Capture the cell that displays the provided text and extract its [X, Y] central coordinate. 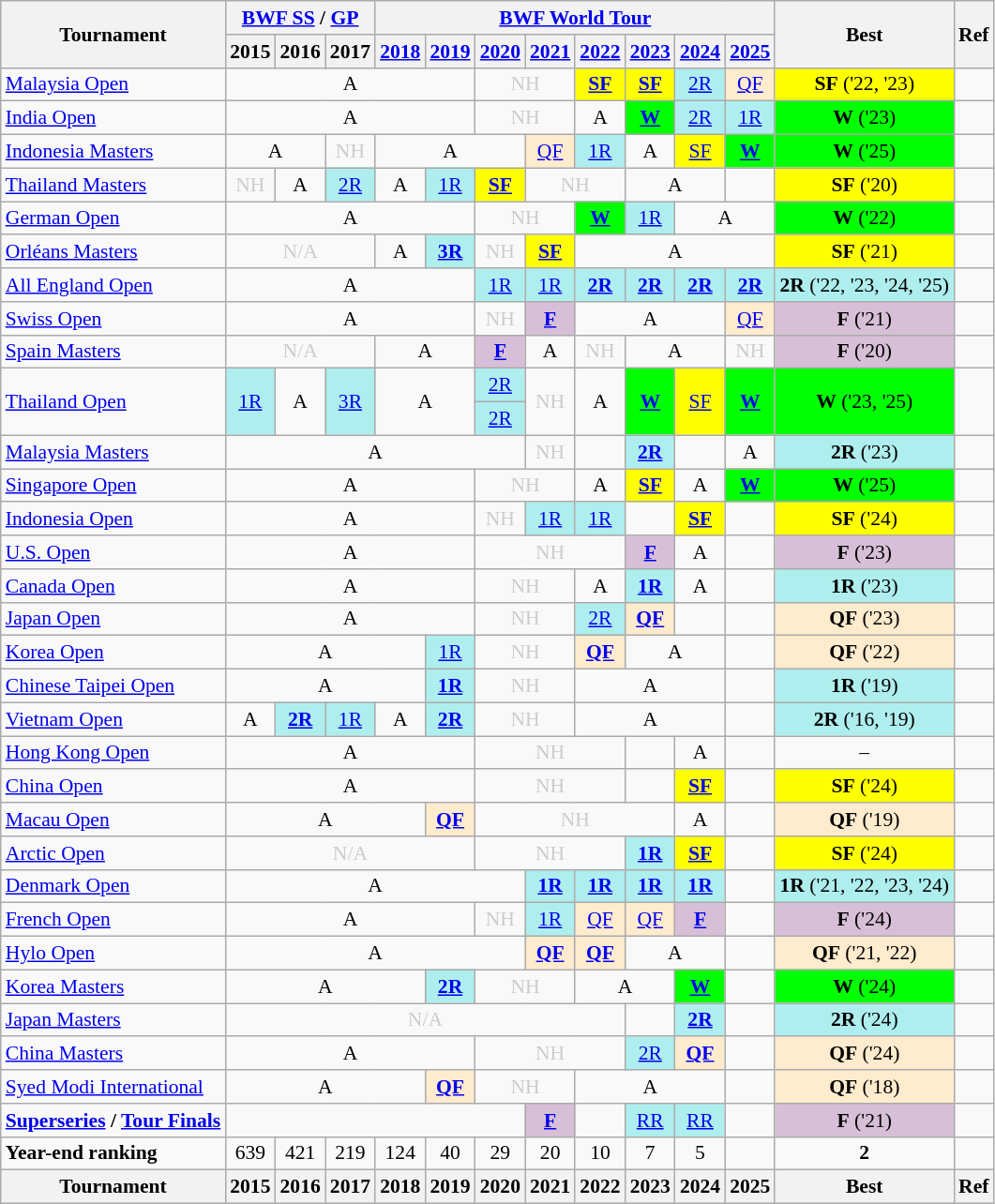
639 [249, 1153]
10 [600, 1153]
India Open [113, 118]
Singapore Open [113, 486]
Thailand Open [113, 401]
Chinese Taipei Open [113, 686]
Orléans Masters [113, 252]
QF ('21, '22) [865, 954]
F ('24) [865, 920]
219 [351, 1153]
124 [400, 1153]
1R ('23) [865, 586]
Indonesia Open [113, 519]
29 [501, 1153]
Spain Masters [113, 352]
7 [651, 1153]
German Open [113, 218]
China Masters [113, 1054]
Thailand Masters [113, 185]
40 [450, 1153]
China Open [113, 787]
Syed Modi International [113, 1087]
QF ('24) [865, 1054]
SF ('20) [865, 185]
Korea Masters [113, 986]
2R ('24) [865, 1020]
Year-end ranking [113, 1153]
BWF SS / GP [300, 18]
Hong Kong Open [113, 753]
W ('22) [865, 218]
QF ('18) [865, 1087]
Macau Open [113, 820]
2R ('23) [865, 452]
Malaysia Open [113, 84]
Arctic Open [113, 853]
Swiss Open [113, 319]
1R ('21, '22, '23, '24) [865, 886]
Malaysia Masters [113, 452]
SF ('21) [865, 252]
W ('23, '25) [865, 401]
F ('23) [865, 552]
20 [550, 1153]
Hylo Open [113, 954]
2R ('16, '19) [865, 719]
All England Open [113, 285]
Denmark Open [113, 886]
Vietnam Open [113, 719]
QF ('19) [865, 820]
Indonesia Masters [113, 152]
F ('20) [865, 352]
Japan Masters [113, 1020]
QF ('22) [865, 653]
Canada Open [113, 586]
French Open [113, 920]
2 [865, 1153]
Japan Open [113, 619]
Superseries / Tour Finals [113, 1121]
421 [300, 1153]
W ('24) [865, 986]
Korea Open [113, 653]
SF ('22, '23) [865, 84]
U.S. Open [113, 552]
BWF World Tour [575, 18]
5 [700, 1153]
QF ('23) [865, 619]
1R ('19) [865, 686]
W ('23) [865, 118]
2R ('22, '23, '24, '25) [865, 285]
– [865, 753]
